Determine the [x, y] coordinate at the center of the cell enclosing the given text.  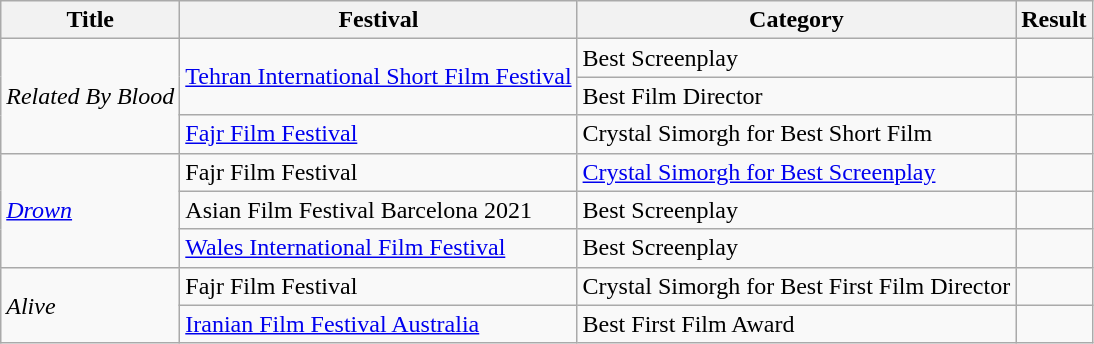
Best First Film Award [796, 324]
Drown [90, 210]
Crystal Simorgh for Best First Film Director [796, 286]
Iranian Film Festival Australia [378, 324]
Result [1054, 20]
Related By Blood [90, 96]
Tehran International Short Film Festival [378, 77]
Category [796, 20]
Crystal Simorgh for Best Screenplay [796, 172]
Title [90, 20]
Best Film Director [796, 96]
Wales International Film Festival [378, 248]
Asian Film Festival Barcelona 2021 [378, 210]
Alive [90, 305]
Crystal Simorgh for Best Short Film [796, 134]
Festival [378, 20]
